Capture the cell that displays the provided text and extract its (x, y) central coordinate. 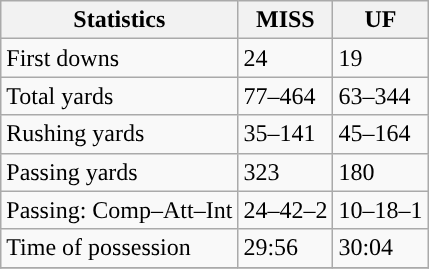
Rushing yards (120, 134)
10–18–1 (380, 210)
30:04 (380, 248)
MISS (286, 20)
323 (286, 172)
77–464 (286, 96)
29:56 (286, 248)
24 (286, 58)
UF (380, 20)
First downs (120, 58)
35–141 (286, 134)
24–42–2 (286, 210)
Total yards (120, 96)
63–344 (380, 96)
Time of possession (120, 248)
19 (380, 58)
Passing yards (120, 172)
45–164 (380, 134)
180 (380, 172)
Passing: Comp–Att–Int (120, 210)
Statistics (120, 20)
